Locate the cell with the specified text and output its [x, y] center coordinate. 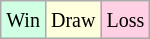
Win [24, 20]
Draw [72, 20]
Loss [126, 20]
